Identify which cell holds the provided text, then report its [x, y] central coordinate. 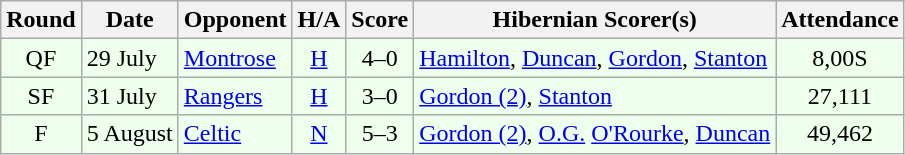
Rangers [235, 96]
Round [41, 20]
8,00S [840, 58]
5 August [130, 134]
Date [130, 20]
Gordon (2), Stanton [595, 96]
Attendance [840, 20]
SF [41, 96]
N [319, 134]
27,111 [840, 96]
QF [41, 58]
4–0 [380, 58]
Montrose [235, 58]
29 July [130, 58]
3–0 [380, 96]
H/A [319, 20]
Gordon (2), O.G. O'Rourke, Duncan [595, 134]
Hibernian Scorer(s) [595, 20]
Score [380, 20]
Hamilton, Duncan, Gordon, Stanton [595, 58]
F [41, 134]
49,462 [840, 134]
5–3 [380, 134]
31 July [130, 96]
Opponent [235, 20]
Celtic [235, 134]
